Detect which cell encompasses the target text, then output its [X, Y] center coordinate. 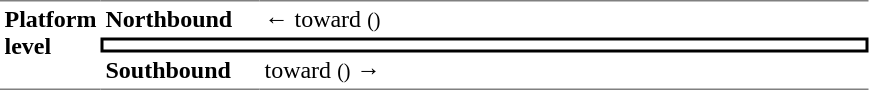
← toward () [564, 19]
Northbound [180, 19]
toward () → [564, 71]
Platform level [50, 45]
Southbound [180, 71]
